Output the (X, Y) coordinate of the center of the cell containing the given text.  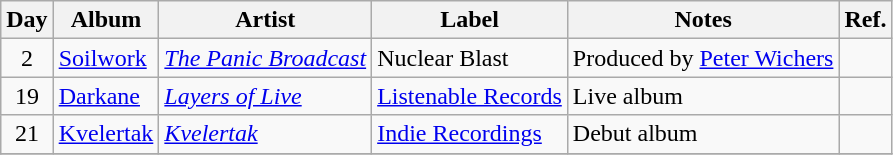
Notes (703, 20)
Debut album (703, 134)
Soilwork (106, 58)
Ref. (866, 20)
Produced by Peter Wichers (703, 58)
Darkane (106, 96)
Indie Recordings (470, 134)
The Panic Broadcast (266, 58)
19 (27, 96)
Nuclear Blast (470, 58)
Label (470, 20)
Artist (266, 20)
Layers of Live (266, 96)
Live album (703, 96)
2 (27, 58)
Listenable Records (470, 96)
Day (27, 20)
Album (106, 20)
21 (27, 134)
